Search for the cell housing the specified text and yield its (x, y) center coordinate. 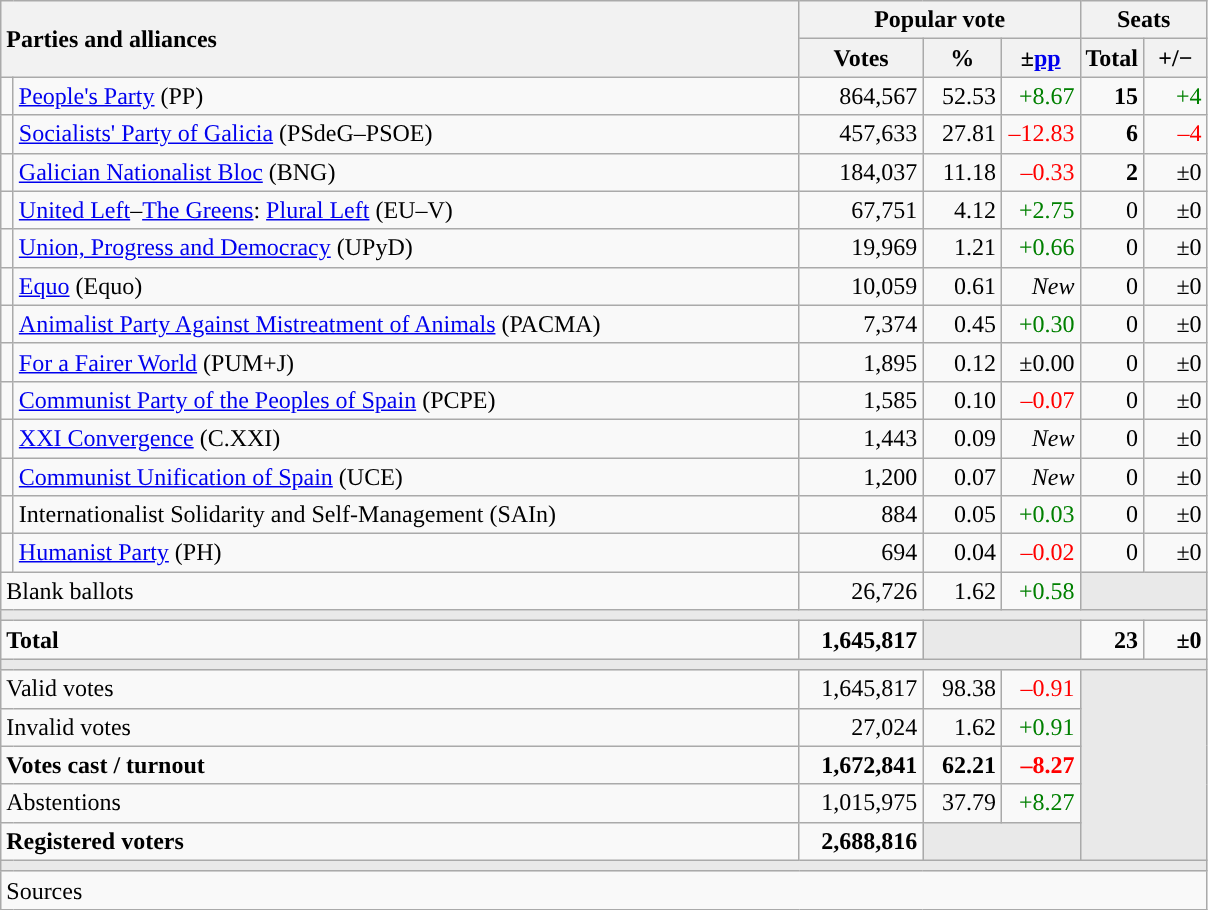
–0.07 (1040, 400)
0.12 (962, 362)
1,443 (861, 438)
2 (1112, 172)
+/− (1176, 58)
Popular vote (940, 20)
6 (1112, 134)
Parties and alliances (400, 39)
0.07 (962, 477)
% (962, 58)
People's Party (PP) (406, 96)
Humanist Party (PH) (406, 553)
1,200 (861, 477)
19,969 (861, 248)
1.21 (962, 248)
Blank ballots (400, 591)
+8.27 (1040, 803)
Union, Progress and Democracy (UPyD) (406, 248)
Registered voters (400, 841)
Votes cast / turnout (400, 765)
Communist Party of the Peoples of Spain (PCPE) (406, 400)
Seats (1144, 20)
–12.83 (1040, 134)
Socialists' Party of Galicia (PSdeG–PSOE) (406, 134)
23 (1112, 640)
Communist Unification of Spain (UCE) (406, 477)
0.61 (962, 286)
27,024 (861, 727)
XXI Convergence (C.XXI) (406, 438)
–0.02 (1040, 553)
Galician Nationalist Bloc (BNG) (406, 172)
–0.91 (1040, 689)
+0.66 (1040, 248)
±0.00 (1040, 362)
1,895 (861, 362)
62.21 (962, 765)
15 (1112, 96)
Animalist Party Against Mistreatment of Animals (PACMA) (406, 324)
+8.67 (1040, 96)
Internationalist Solidarity and Self-Management (SAIn) (406, 515)
–0.33 (1040, 172)
37.79 (962, 803)
26,726 (861, 591)
+2.75 (1040, 210)
7,374 (861, 324)
0.09 (962, 438)
Votes (861, 58)
884 (861, 515)
For a Fairer World (PUM+J) (406, 362)
±pp (1040, 58)
–4 (1176, 134)
Equo (Equo) (406, 286)
+0.58 (1040, 591)
98.38 (962, 689)
0.10 (962, 400)
United Left–The Greens: Plural Left (EU–V) (406, 210)
Valid votes (400, 689)
1,672,841 (861, 765)
11.18 (962, 172)
1,585 (861, 400)
2,688,816 (861, 841)
0.04 (962, 553)
864,567 (861, 96)
184,037 (861, 172)
–8.27 (1040, 765)
Invalid votes (400, 727)
10,059 (861, 286)
27.81 (962, 134)
Abstentions (400, 803)
457,633 (861, 134)
+0.91 (1040, 727)
0.05 (962, 515)
+0.30 (1040, 324)
67,751 (861, 210)
694 (861, 553)
0.45 (962, 324)
Sources (604, 890)
4.12 (962, 210)
+0.03 (1040, 515)
52.53 (962, 96)
1,015,975 (861, 803)
+4 (1176, 96)
